Locate the cell with the specified text and output its (x, y) center coordinate. 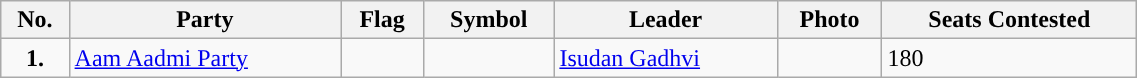
Aam Aadmi Party (205, 58)
Leader (666, 20)
Photo (830, 20)
Symbol (489, 20)
Party (205, 20)
1. (35, 58)
Flag (382, 20)
180 (1010, 58)
Isudan Gadhvi (666, 58)
No. (35, 20)
Seats Contested (1010, 20)
